Determine the (X, Y) coordinate at the center of the cell enclosing the given text.  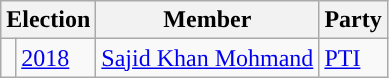
PTI (353, 58)
Member (208, 20)
Party (353, 20)
Election (48, 20)
2018 (56, 58)
Sajid Khan Mohmand (208, 58)
